Detect which cell encompasses the target text, then output its [X, Y] center coordinate. 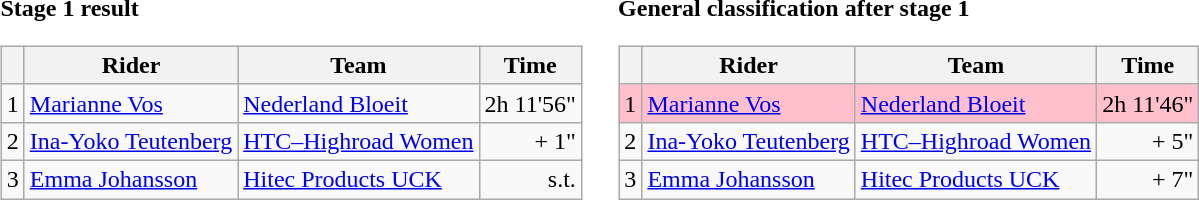
s.t. [530, 179]
+ 1" [530, 141]
2h 11'56" [530, 103]
2h 11'46" [1148, 103]
+ 7" [1148, 179]
+ 5" [1148, 141]
